Provide the (x, y) coordinate of the cell's center where the given text is located.  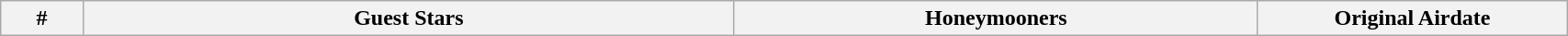
# (42, 18)
Original Airdate (1412, 18)
Guest Stars (408, 18)
Honeymooners (996, 18)
